Determine the [x, y] coordinate at the center of the cell enclosing the given text.  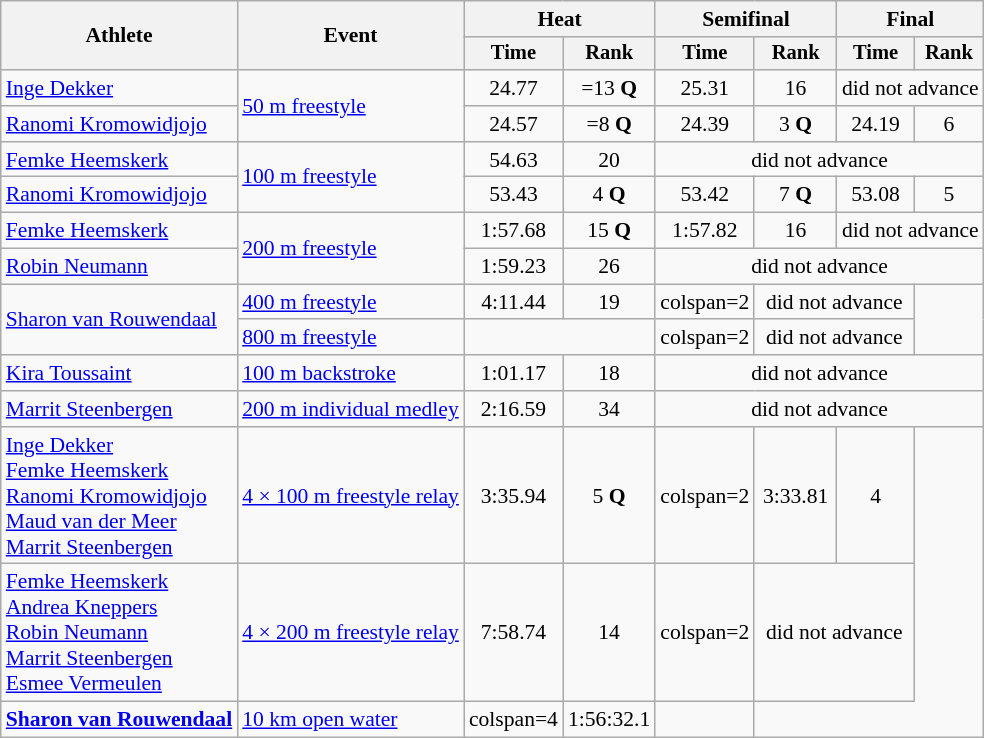
3:35.94 [514, 496]
4:11.44 [514, 302]
20 [609, 160]
15 Q [609, 231]
Heat [560, 19]
Athlete [119, 36]
24.19 [876, 124]
1:56:32.1 [609, 720]
24.57 [514, 124]
1:57.68 [514, 231]
Event [350, 36]
24.39 [704, 124]
4 Q [609, 195]
100 m backstroke [350, 373]
=8 Q [609, 124]
14 [609, 633]
Inge DekkerFemke HeemskerkRanomi KromowidjojoMaud van der MeerMarrit Steenbergen [119, 496]
53.08 [876, 195]
24.77 [514, 88]
Femke HeemskerkAndrea KneppersRobin NeumannMarrit SteenbergenEsmee Vermeulen [119, 633]
6 [948, 124]
34 [609, 409]
18 [609, 373]
800 m freestyle [350, 338]
100 m freestyle [350, 178]
400 m freestyle [350, 302]
=13 Q [609, 88]
1:57.82 [704, 231]
54.63 [514, 160]
3 Q [796, 124]
Final [910, 19]
4 [876, 496]
2:16.59 [514, 409]
53.43 [514, 195]
Kira Toussaint [119, 373]
26 [609, 267]
5 [948, 195]
Semifinal [746, 19]
19 [609, 302]
1:01.17 [514, 373]
4 × 100 m freestyle relay [350, 496]
Marrit Steenbergen [119, 409]
colspan=4 [514, 720]
10 km open water [350, 720]
7:58.74 [514, 633]
5 Q [609, 496]
3:33.81 [796, 496]
50 m freestyle [350, 106]
Inge Dekker [119, 88]
7 Q [796, 195]
200 m individual medley [350, 409]
25.31 [704, 88]
200 m freestyle [350, 248]
4 × 200 m freestyle relay [350, 633]
1:59.23 [514, 267]
53.42 [704, 195]
Robin Neumann [119, 267]
